Return the (x, y) coordinate for the center point of the cell that contains the specified text.  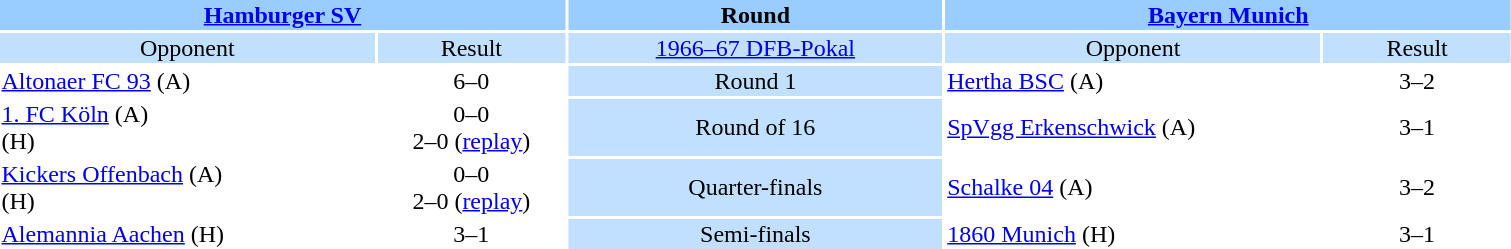
Semi-finals (756, 234)
Round 1 (756, 81)
6–0 (472, 81)
Hertha BSC (A) (1134, 81)
Bayern Munich (1228, 15)
Schalke 04 (A) (1134, 188)
SpVgg Erkenschwick (A) (1134, 128)
Kickers Offenbach (A) (H) (188, 188)
Altonaer FC 93 (A) (188, 81)
Quarter-finals (756, 188)
1. FC Köln (A) (H) (188, 128)
Round of 16 (756, 128)
1966–67 DFB-Pokal (756, 48)
1860 Munich (H) (1134, 234)
Alemannia Aachen (H) (188, 234)
Round (756, 15)
Hamburger SV (282, 15)
